Find where the given text appears and provide that cell's center as (x, y) coordinate. 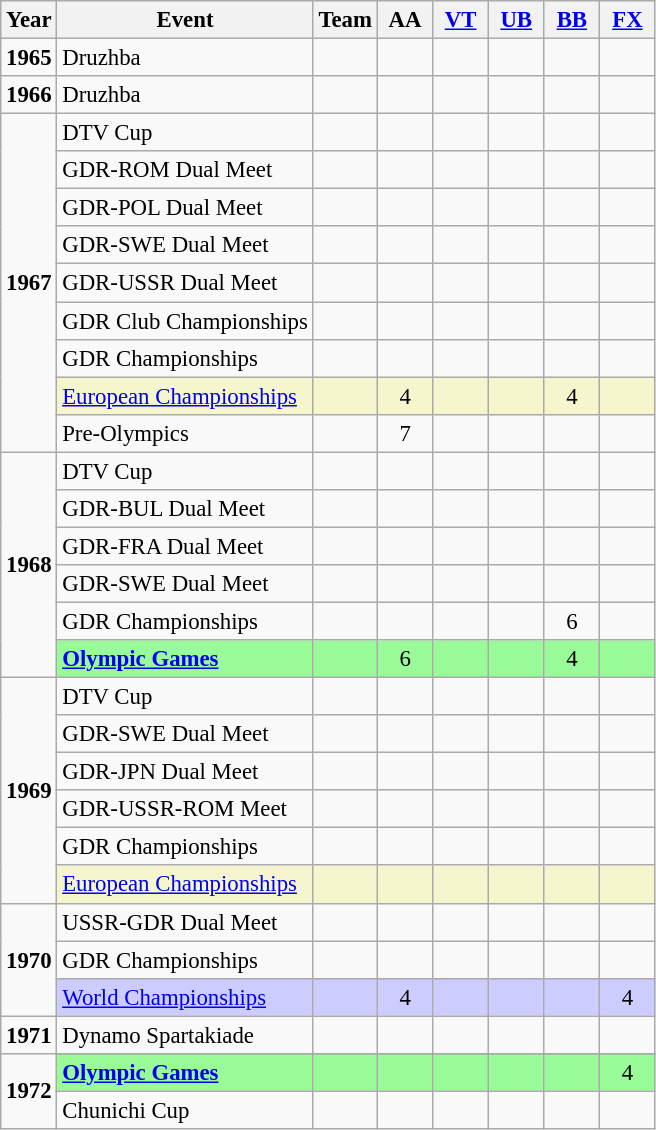
GDR-USSR-ROM Meet (185, 809)
1972 (29, 1092)
Team (345, 20)
1967 (29, 283)
1971 (29, 1035)
GDR-FRA Dual Meet (185, 546)
1965 (29, 58)
USSR-GDR Dual Meet (185, 922)
1966 (29, 95)
1968 (29, 565)
AA (405, 20)
Event (185, 20)
VT (461, 20)
UB (516, 20)
GDR Club Championships (185, 321)
7 (405, 433)
Chunichi Cup (185, 1110)
World Championships (185, 997)
Pre-Olympics (185, 433)
GDR-POL Dual Meet (185, 208)
FX (628, 20)
Dynamo Spartakiade (185, 1035)
GDR-JPN Dual Meet (185, 772)
GDR-ROM Dual Meet (185, 170)
GDR-BUL Dual Meet (185, 509)
1970 (29, 960)
Year (29, 20)
1969 (29, 791)
BB (572, 20)
GDR-USSR Dual Meet (185, 283)
